Output the [X, Y] coordinate of the center of the cell containing the given text.  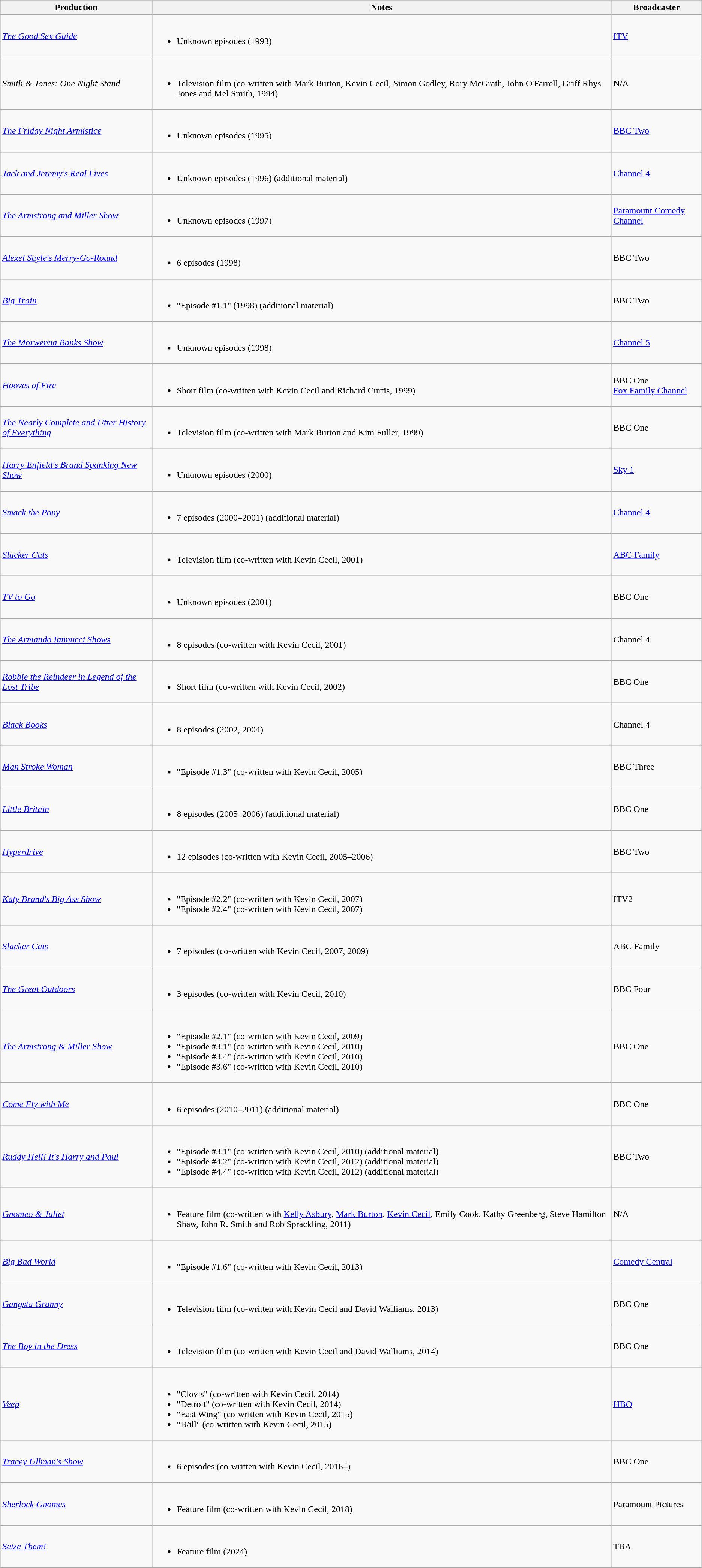
Production [76, 8]
Little Britain [76, 809]
Big Bad World [76, 1262]
Sky 1 [657, 470]
12 episodes (co-written with Kevin Cecil, 2005–2006) [382, 851]
Hyperdrive [76, 851]
"Episode #1.1" (1998) (additional material) [382, 300]
Unknown episodes (2001) [382, 597]
ITV2 [657, 899]
6 episodes (co-written with Kevin Cecil, 2016–) [382, 1462]
Harry Enfield's Brand Spanking New Show [76, 470]
Television film (co-written with Mark Burton and Kim Fuller, 1999) [382, 428]
"Episode #1.6" (co-written with Kevin Cecil, 2013) [382, 1262]
Paramount Pictures [657, 1504]
Unknown episodes (2000) [382, 470]
The Armando Iannucci Shows [76, 640]
Katy Brand's Big Ass Show [76, 899]
6 episodes (1998) [382, 258]
Gangsta Granny [76, 1304]
7 episodes (co-written with Kevin Cecil, 2007, 2009) [382, 947]
Unknown episodes (1997) [382, 215]
The Morwenna Banks Show [76, 343]
Unknown episodes (1995) [382, 131]
The Boy in the Dress [76, 1346]
Alexei Sayle's Merry-Go-Round [76, 258]
8 episodes (2002, 2004) [382, 725]
"Episode #2.2" (co-written with Kevin Cecil, 2007)"Episode #2.4" (co-written with Kevin Cecil, 2007) [382, 899]
Ruddy Hell! It's Harry and Paul [76, 1157]
Short film (co-written with Kevin Cecil, 2002) [382, 682]
Gnomeo & Juliet [76, 1214]
Short film (co-written with Kevin Cecil and Richard Curtis, 1999) [382, 385]
Television film (co-written with Kevin Cecil, 2001) [382, 555]
The Great Outdoors [76, 989]
Television film (co-written with Kevin Cecil and David Walliams, 2014) [382, 1346]
Unknown episodes (1996) (additional material) [382, 173]
BBC Four [657, 989]
Comedy Central [657, 1262]
Television film (co-written with Mark Burton, Kevin Cecil, Simon Godley, Rory McGrath, John O'Farrell, Griff Rhys Jones and Mel Smith, 1994) [382, 83]
Feature film (co-written with Kevin Cecil, 2018) [382, 1504]
Feature film (2024) [382, 1547]
The Armstrong and Miller Show [76, 215]
8 episodes (co-written with Kevin Cecil, 2001) [382, 640]
The Friday Night Armistice [76, 131]
Television film (co-written with Kevin Cecil and David Walliams, 2013) [382, 1304]
Unknown episodes (1998) [382, 343]
Big Train [76, 300]
Seize Them! [76, 1547]
TBA [657, 1547]
Paramount Comedy Channel [657, 215]
8 episodes (2005–2006) (additional material) [382, 809]
HBO [657, 1404]
Channel 5 [657, 343]
6 episodes (2010–2011) (additional material) [382, 1104]
Veep [76, 1404]
Black Books [76, 725]
TV to Go [76, 597]
BBC OneFox Family Channel [657, 385]
Hooves of Fire [76, 385]
"Episode #1.3" (co-written with Kevin Cecil, 2005) [382, 767]
Unknown episodes (1993) [382, 36]
Jack and Jeremy's Real Lives [76, 173]
The Armstrong & Miller Show [76, 1046]
Robbie the Reindeer in Legend of the Lost Tribe [76, 682]
Smack the Pony [76, 512]
The Good Sex Guide [76, 36]
Man Stroke Woman [76, 767]
The Nearly Complete and Utter History of Everything [76, 428]
BBC Three [657, 767]
Come Fly with Me [76, 1104]
Tracey Ullman's Show [76, 1462]
3 episodes (co-written with Kevin Cecil, 2010) [382, 989]
Broadcaster [657, 8]
Smith & Jones: One Night Stand [76, 83]
Sherlock Gnomes [76, 1504]
7 episodes (2000–2001) (additional material) [382, 512]
Notes [382, 8]
ITV [657, 36]
